Return (x, y) of the center of cell containing provided text 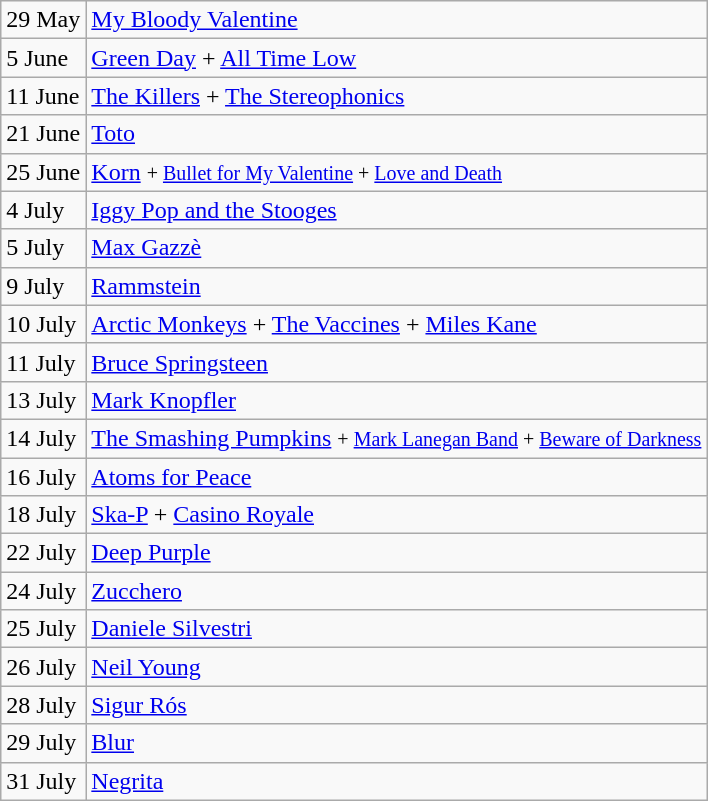
5 June (44, 58)
18 July (44, 515)
31 July (44, 781)
Mark Knopfler (396, 400)
25 June (44, 172)
9 July (44, 286)
Ska-P + Casino Royale (396, 515)
Green Day + All Time Low (396, 58)
5 July (44, 248)
Deep Purple (396, 553)
Korn + Bullet for My Valentine + Love and Death (396, 172)
Zucchero (396, 591)
10 July (44, 324)
25 July (44, 629)
Negrita (396, 781)
29 July (44, 743)
Max Gazzè (396, 248)
Bruce Springsteen (396, 362)
Arctic Monkeys + The Vaccines + Miles Kane (396, 324)
29 May (44, 20)
11 July (44, 362)
Iggy Pop and the Stooges (396, 210)
The Killers + The Stereophonics (396, 96)
The Smashing Pumpkins + Mark Lanegan Band + Beware of Darkness (396, 438)
Rammstein (396, 286)
22 July (44, 553)
26 July (44, 667)
Daniele Silvestri (396, 629)
21 June (44, 134)
Neil Young (396, 667)
13 July (44, 400)
14 July (44, 438)
11 June (44, 96)
28 July (44, 705)
4 July (44, 210)
24 July (44, 591)
16 July (44, 477)
Toto (396, 134)
My Bloody Valentine (396, 20)
Blur (396, 743)
Sigur Rós (396, 705)
Atoms for Peace (396, 477)
